Search for the cell housing the specified text and yield its [X, Y] center coordinate. 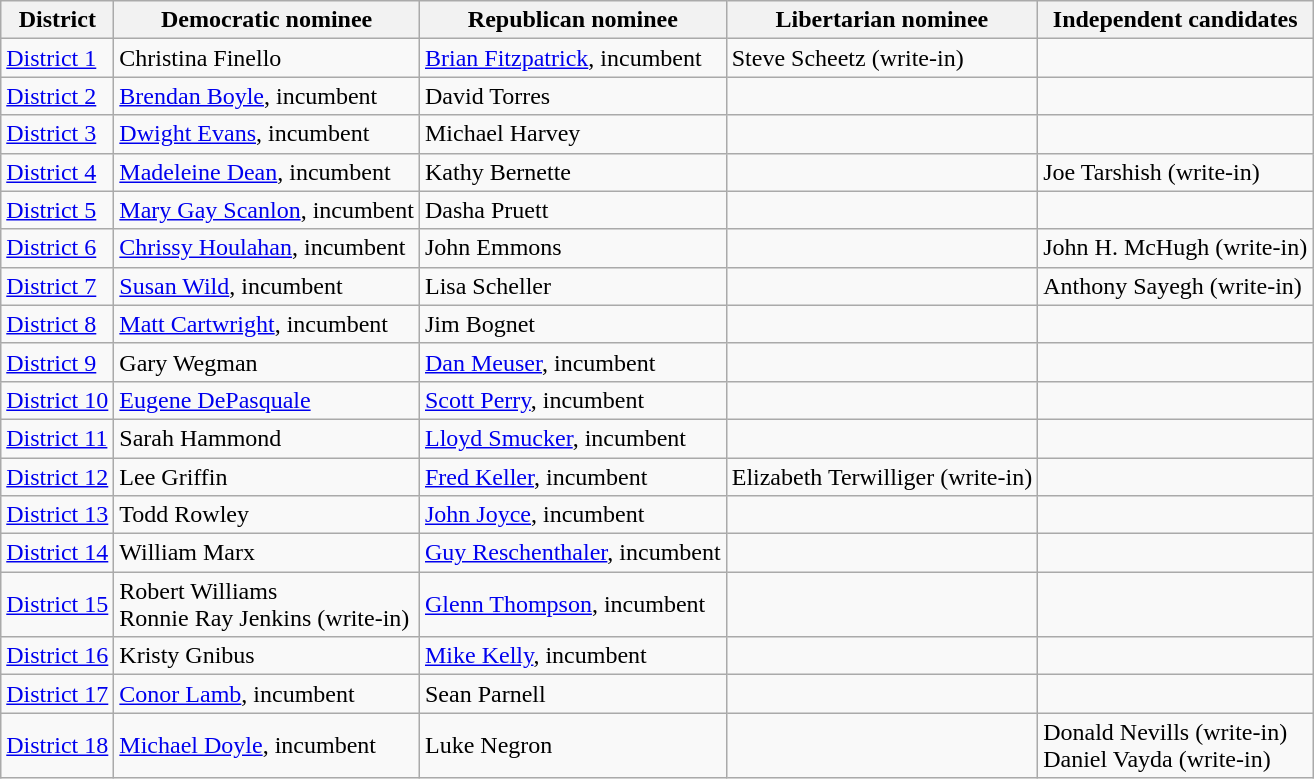
Sean Parnell [572, 694]
Glenn Thompson, incumbent [572, 604]
John Emmons [572, 248]
District 6 [58, 248]
Jim Bognet [572, 324]
District 1 [58, 58]
District 9 [58, 362]
Michael Doyle, incumbent [267, 746]
Kathy Bernette [572, 172]
Democratic nominee [267, 20]
Mike Kelly, incumbent [572, 656]
Dwight Evans, incumbent [267, 134]
District 12 [58, 477]
Conor Lamb, incumbent [267, 694]
District 13 [58, 515]
Robert WilliamsRonnie Ray Jenkins (write-in) [267, 604]
Gary Wegman [267, 362]
District 5 [58, 210]
Dan Meuser, incumbent [572, 362]
Eugene DePasquale [267, 400]
Brendan Boyle, incumbent [267, 96]
Fred Keller, incumbent [572, 477]
District 17 [58, 694]
Chrissy Houlahan, incumbent [267, 248]
Guy Reschenthaler, incumbent [572, 553]
Lisa Scheller [572, 286]
District 15 [58, 604]
District 14 [58, 553]
Michael Harvey [572, 134]
Joe Tarshish (write-in) [1176, 172]
Scott Perry, incumbent [572, 400]
David Torres [572, 96]
Anthony Sayegh (write-in) [1176, 286]
Todd Rowley [267, 515]
District 18 [58, 746]
District 3 [58, 134]
William Marx [267, 553]
Donald Nevills (write-in)Daniel Vayda (write-in) [1176, 746]
Sarah Hammond [267, 438]
Matt Cartwright, incumbent [267, 324]
Lee Griffin [267, 477]
District 11 [58, 438]
Independent candidates [1176, 20]
Steve Scheetz (write-in) [882, 58]
Lloyd Smucker, incumbent [572, 438]
Libertarian nominee [882, 20]
Luke Negron [572, 746]
District 8 [58, 324]
Susan Wild, incumbent [267, 286]
Republican nominee [572, 20]
District 2 [58, 96]
District 10 [58, 400]
Brian Fitzpatrick, incumbent [572, 58]
Elizabeth Terwilliger (write-in) [882, 477]
John Joyce, incumbent [572, 515]
District 16 [58, 656]
John H. McHugh (write-in) [1176, 248]
District [58, 20]
Kristy Gnibus [267, 656]
District 4 [58, 172]
Christina Finello [267, 58]
Mary Gay Scanlon, incumbent [267, 210]
Dasha Pruett [572, 210]
Madeleine Dean, incumbent [267, 172]
District 7 [58, 286]
